Scan for the cell matching the given text and deliver its (x, y) coordinate at center. 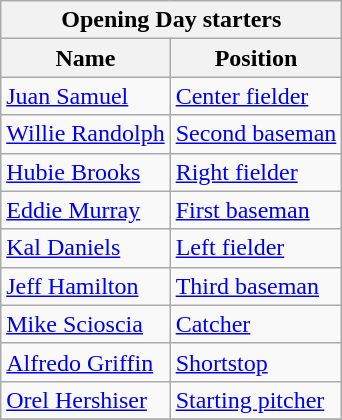
Juan Samuel (86, 96)
Eddie Murray (86, 210)
Third baseman (256, 286)
Starting pitcher (256, 400)
Right fielder (256, 172)
Hubie Brooks (86, 172)
Second baseman (256, 134)
Catcher (256, 324)
First baseman (256, 210)
Center fielder (256, 96)
Left fielder (256, 248)
Opening Day starters (172, 20)
Orel Hershiser (86, 400)
Kal Daniels (86, 248)
Alfredo Griffin (86, 362)
Shortstop (256, 362)
Name (86, 58)
Position (256, 58)
Jeff Hamilton (86, 286)
Mike Scioscia (86, 324)
Willie Randolph (86, 134)
